Locate the cell with the specified text and output its [X, Y] center coordinate. 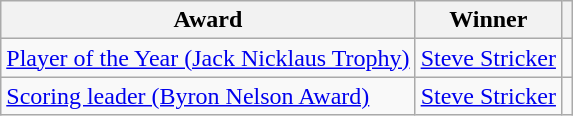
Scoring leader (Byron Nelson Award) [208, 96]
Winner [488, 20]
Player of the Year (Jack Nicklaus Trophy) [208, 58]
Award [208, 20]
